Scan for the cell matching the given text and deliver its [X, Y] coordinate at center. 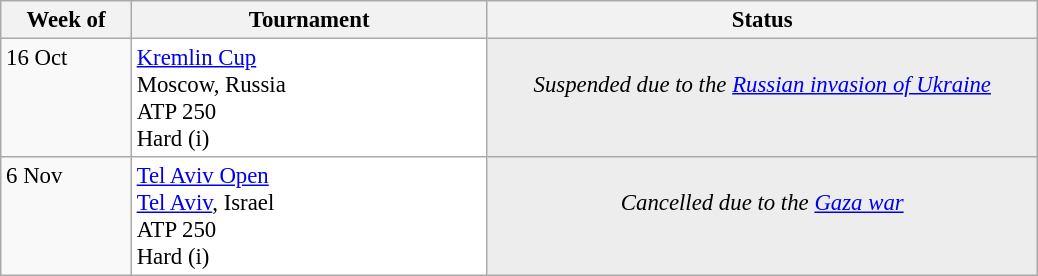
Status [762, 20]
Week of [66, 20]
16 Oct [66, 98]
Cancelled due to the Gaza war [762, 216]
Tel Aviv OpenTel Aviv, IsraelATP 250 Hard (i) [309, 216]
Kremlin CupMoscow, RussiaATP 250Hard (i) [309, 98]
Tournament [309, 20]
6 Nov [66, 216]
Suspended due to the Russian invasion of Ukraine [762, 98]
